Provide the (x, y) coordinate of the cell's center where the given text is located.  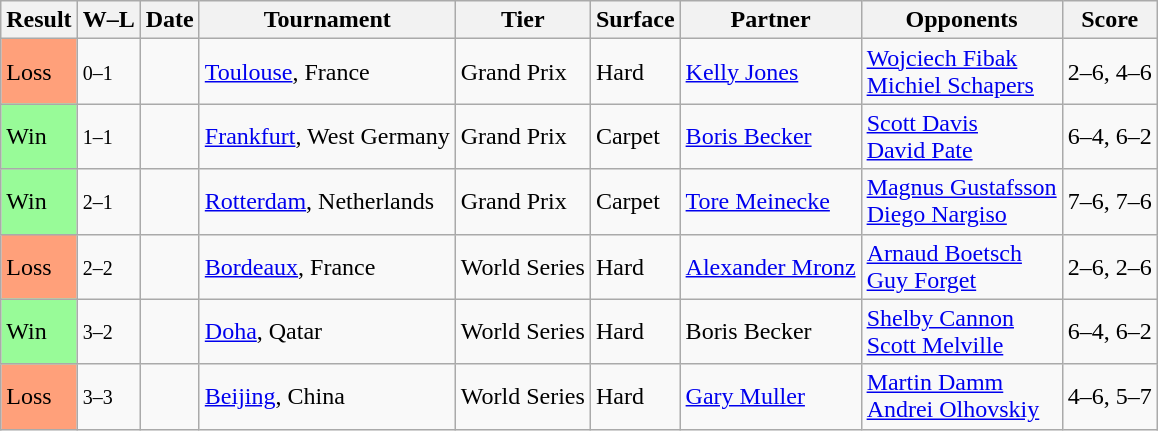
1–1 (108, 136)
Tournament (327, 20)
Beijing, China (327, 396)
Frankfurt, West Germany (327, 136)
7–6, 7–6 (1110, 202)
2–6, 2–6 (1110, 266)
2–1 (108, 202)
Tier (522, 20)
Opponents (962, 20)
Kelly Jones (770, 72)
Score (1110, 20)
W–L (108, 20)
3–2 (108, 332)
Alexander Mronz (770, 266)
Wojciech Fibak Michiel Schapers (962, 72)
2–6, 4–6 (1110, 72)
Toulouse, France (327, 72)
4–6, 5–7 (1110, 396)
Tore Meinecke (770, 202)
Surface (635, 20)
Partner (770, 20)
Date (170, 20)
Magnus Gustafsson Diego Nargiso (962, 202)
Arnaud Boetsch Guy Forget (962, 266)
Martin Damm Andrei Olhovskiy (962, 396)
3–3 (108, 396)
Scott Davis David Pate (962, 136)
Bordeaux, France (327, 266)
Result (39, 20)
Shelby Cannon Scott Melville (962, 332)
0–1 (108, 72)
Rotterdam, Netherlands (327, 202)
Gary Muller (770, 396)
Doha, Qatar (327, 332)
2–2 (108, 266)
